Return the (x, y) coordinate for the center point of the cell that contains the specified text.  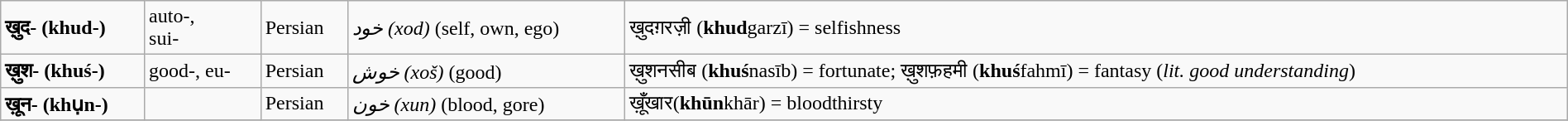
good-, eu- (203, 71)
خون (xun) (blood, gore) (486, 104)
ख़ूँखार(khūnkhār) = bloodthirsty (1097, 104)
خود (xod) (self, own, ego) (486, 28)
خوش (xoš) (good) (486, 71)
ख़ून- (khụn-) (73, 104)
auto-,sui- (203, 28)
ख़ुश- (khuś-) (73, 71)
ख़ुदग़रज़ी (khudgarzī) = selfishness (1097, 28)
ख़ुद- (khud-) (73, 28)
ख़ुशनसीब (khuśnasīb) = fortunate; ख़ुशफ़हमी (khuśfahmī) = fantasy (lit. good understanding) (1097, 71)
